Return the [x, y] coordinate for the center point of the cell that contains the specified text.  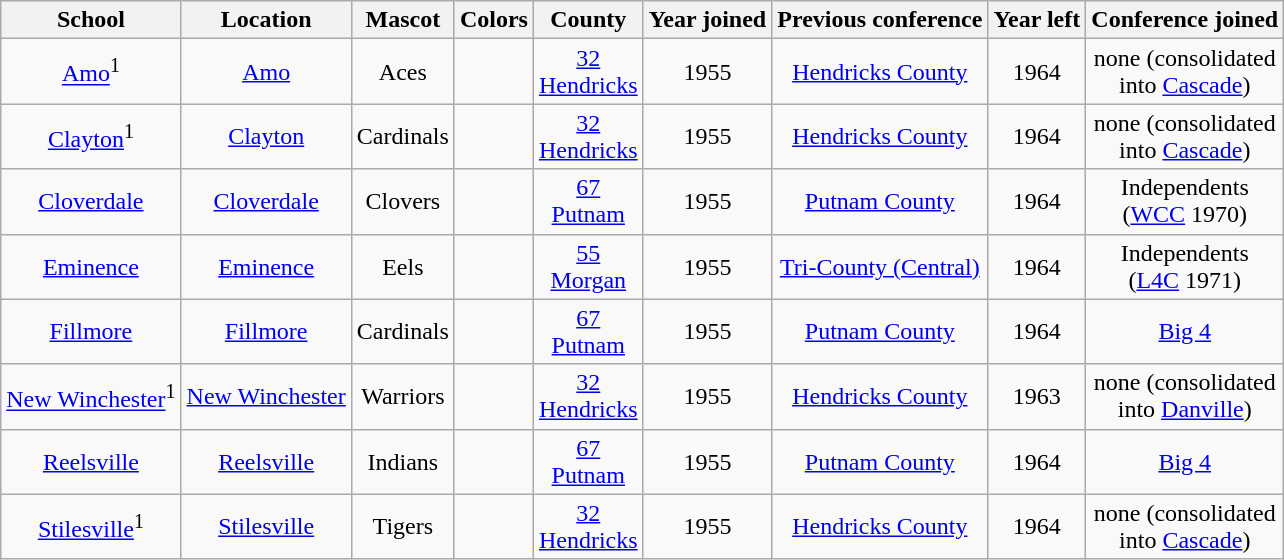
Year left [1037, 20]
Tri-County (Central) [880, 266]
Conference joined [1185, 20]
55Morgan [588, 266]
Year joined [708, 20]
Aces [402, 72]
1963 [1037, 396]
Stilesville1 [91, 526]
Independents(L4C 1971) [1185, 266]
Eels [402, 266]
Location [266, 20]
Colors [494, 20]
Indians [402, 462]
none (consolidatedinto Danville) [1185, 396]
Clayton1 [91, 136]
Warriors [402, 396]
School [91, 20]
Tigers [402, 526]
County [588, 20]
New Winchester [266, 396]
New Winchester1 [91, 396]
Amo [266, 72]
Stilesville [266, 526]
Clovers [402, 202]
Independents(WCC 1970) [1185, 202]
Mascot [402, 20]
Amo1 [91, 72]
Clayton [266, 136]
Previous conference [880, 20]
